For the text-containing cell, return its midpoint in [X, Y] coordinate format. 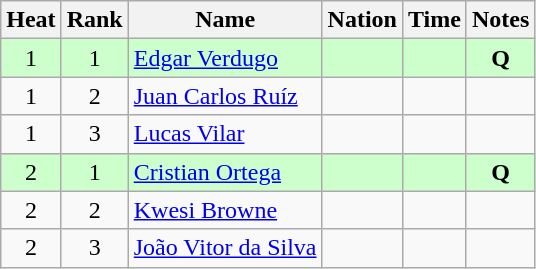
João Vitor da Silva [225, 248]
Juan Carlos Ruíz [225, 96]
Nation [362, 20]
Name [225, 20]
Cristian Ortega [225, 172]
Kwesi Browne [225, 210]
Notes [500, 20]
Edgar Verdugo [225, 58]
Lucas Vilar [225, 134]
Time [434, 20]
Heat [31, 20]
Rank [94, 20]
